From the cell containing the given text, extract its center point as (X, Y) coordinate. 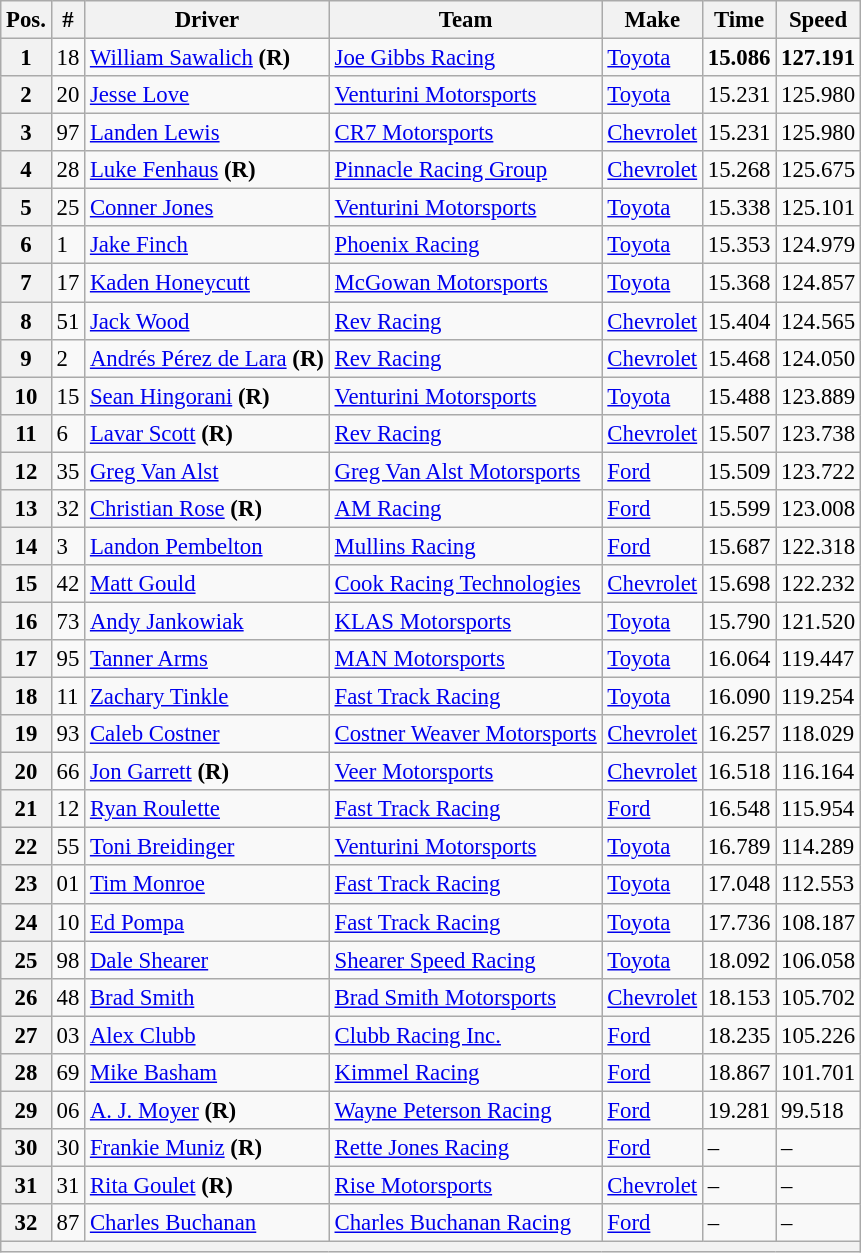
MAN Motorsports (466, 659)
Tanner Arms (208, 659)
18.092 (738, 960)
99.518 (818, 1110)
22 (26, 847)
105.702 (818, 997)
Jake Finch (208, 245)
125.675 (818, 170)
01 (68, 885)
19 (26, 734)
Kimmel Racing (466, 1073)
93 (68, 734)
15.507 (738, 433)
Sean Hingorani (R) (208, 396)
Make (652, 20)
Brad Smith (208, 997)
97 (68, 133)
Andrés Pérez de Lara (R) (208, 358)
98 (68, 960)
A. J. Moyer (R) (208, 1110)
Costner Weaver Motorsports (466, 734)
Shearer Speed Racing (466, 960)
Brad Smith Motorsports (466, 997)
Greg Van Alst (208, 471)
Jesse Love (208, 95)
17.736 (738, 922)
13 (26, 509)
5 (26, 208)
15.509 (738, 471)
Toni Breidinger (208, 847)
KLAS Motorsports (466, 621)
Landon Pembelton (208, 546)
16.789 (738, 847)
15.468 (738, 358)
27 (26, 1035)
Matt Gould (208, 584)
51 (68, 321)
Greg Van Alst Motorsports (466, 471)
15.338 (738, 208)
35 (68, 471)
124.565 (818, 321)
116.164 (818, 772)
# (68, 20)
14 (26, 546)
7 (26, 283)
Pos. (26, 20)
Frankie Muniz (R) (208, 1148)
15.353 (738, 245)
15.368 (738, 283)
118.029 (818, 734)
Conner Jones (208, 208)
Mullins Racing (466, 546)
Andy Jankowiak (208, 621)
123.722 (818, 471)
15.268 (738, 170)
Jack Wood (208, 321)
Tim Monroe (208, 885)
16.548 (738, 809)
Cook Racing Technologies (466, 584)
48 (68, 997)
16.257 (738, 734)
Speed (818, 20)
15.404 (738, 321)
9 (26, 358)
55 (68, 847)
15.790 (738, 621)
17.048 (738, 885)
119.447 (818, 659)
Pinnacle Racing Group (466, 170)
Rise Motorsports (466, 1185)
66 (68, 772)
18.867 (738, 1073)
Team (466, 20)
15.698 (738, 584)
124.979 (818, 245)
16.064 (738, 659)
Wayne Peterson Racing (466, 1110)
Dale Shearer (208, 960)
Driver (208, 20)
101.701 (818, 1073)
123.008 (818, 509)
119.254 (818, 697)
15.488 (738, 396)
03 (68, 1035)
123.889 (818, 396)
AM Racing (466, 509)
124.050 (818, 358)
15.687 (738, 546)
Rita Goulet (R) (208, 1185)
19.281 (738, 1110)
Zachary Tinkle (208, 697)
18.153 (738, 997)
William Sawalich (R) (208, 58)
95 (68, 659)
15.599 (738, 509)
Christian Rose (R) (208, 509)
24 (26, 922)
42 (68, 584)
105.226 (818, 1035)
Charles Buchanan (208, 1223)
4 (26, 170)
CR7 Motorsports (466, 133)
122.232 (818, 584)
15.086 (738, 58)
Alex Clubb (208, 1035)
Lavar Scott (R) (208, 433)
Ryan Roulette (208, 809)
123.738 (818, 433)
8 (26, 321)
McGowan Motorsports (466, 283)
106.058 (818, 960)
26 (26, 997)
Charles Buchanan Racing (466, 1223)
29 (26, 1110)
18.235 (738, 1035)
06 (68, 1110)
124.857 (818, 283)
Phoenix Racing (466, 245)
Caleb Costner (208, 734)
Luke Fenhaus (R) (208, 170)
Rette Jones Racing (466, 1148)
Mike Basham (208, 1073)
16.518 (738, 772)
108.187 (818, 922)
125.101 (818, 208)
Landen Lewis (208, 133)
69 (68, 1073)
Veer Motorsports (466, 772)
73 (68, 621)
Time (738, 20)
16 (26, 621)
Clubb Racing Inc. (466, 1035)
16.090 (738, 697)
87 (68, 1223)
122.318 (818, 546)
112.553 (818, 885)
23 (26, 885)
21 (26, 809)
114.289 (818, 847)
Kaden Honeycutt (208, 283)
Joe Gibbs Racing (466, 58)
127.191 (818, 58)
115.954 (818, 809)
Ed Pompa (208, 922)
121.520 (818, 621)
Jon Garrett (R) (208, 772)
